Identify which cell holds the provided text, then report its [x, y] central coordinate. 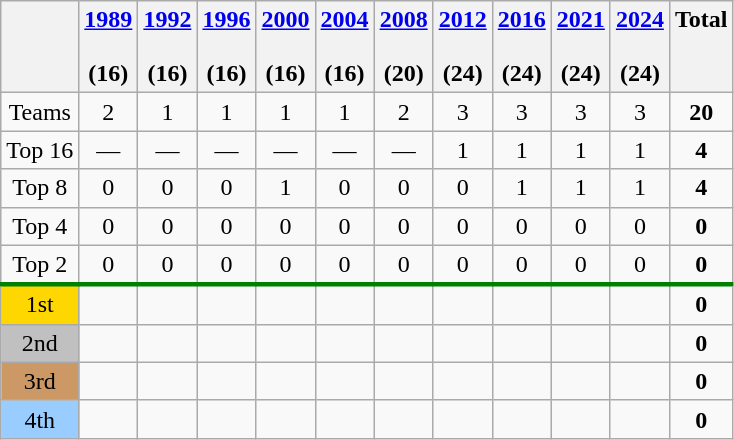
2012(24) [462, 47]
2000(16) [286, 47]
1996(16) [226, 47]
2016(24) [522, 47]
2nd [40, 343]
Top 4 [40, 226]
1st [40, 305]
4th [40, 419]
20 [701, 112]
Top 2 [40, 265]
1992(16) [168, 47]
2008(20) [404, 47]
Top 16 [40, 150]
Teams [40, 112]
2021(24) [580, 47]
1989(16) [108, 47]
Top 8 [40, 188]
2024(24) [640, 47]
3rd [40, 381]
Total [701, 47]
2004(16) [344, 47]
